Extract the (x, y) coordinate from the center of the cell holding the provided text.  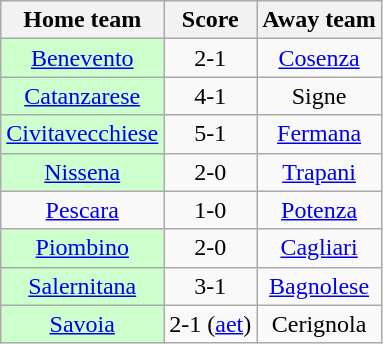
4-1 (210, 96)
Civitavecchiese (82, 134)
Fermana (320, 134)
2-1 (aet) (210, 324)
Benevento (82, 58)
Potenza (320, 210)
1-0 (210, 210)
Catanzarese (82, 96)
2-1 (210, 58)
Piombino (82, 248)
3-1 (210, 286)
Cerignola (320, 324)
Nissena (82, 172)
Trapani (320, 172)
Bagnolese (320, 286)
5-1 (210, 134)
Home team (82, 20)
Salernitana (82, 286)
Cagliari (320, 248)
Away team (320, 20)
Savoia (82, 324)
Signe (320, 96)
Score (210, 20)
Pescara (82, 210)
Cosenza (320, 58)
